Locate the cell with the specified text and output its (x, y) center coordinate. 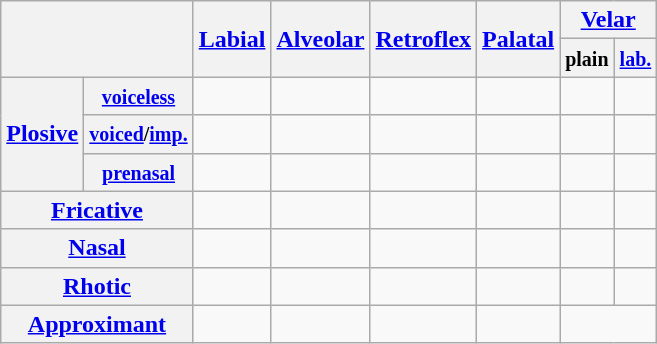
Retroflex (424, 39)
Alveolar (320, 39)
prenasal (138, 172)
lab. (636, 58)
plain (587, 58)
Labial (232, 39)
voiced/imp. (138, 134)
Palatal (518, 39)
Approximant (97, 324)
Fricative (97, 210)
Nasal (97, 248)
Rhotic (97, 286)
Velar (608, 20)
Plosive (42, 134)
voiceless (138, 96)
